Detect which cell encompasses the target text, then output its [X, Y] center coordinate. 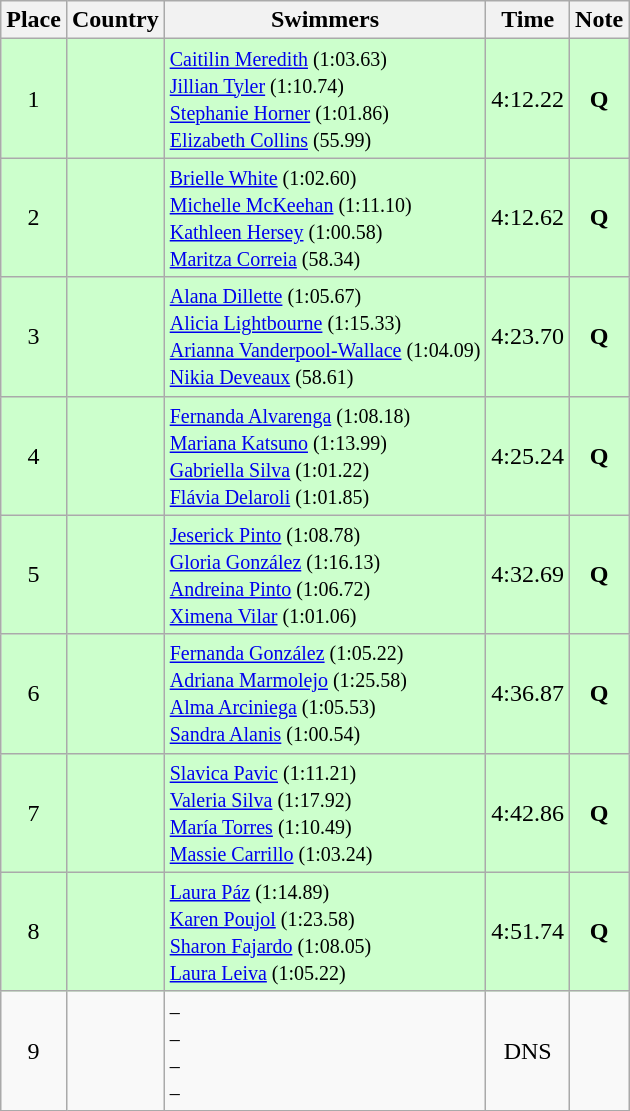
Place [34, 20]
Alana Dillette (1:05.67) Alicia Lightbourne (1:15.33) Arianna Vanderpool-Wallace (1:04.09) Nikia Deveaux (58.61) [325, 336]
Slavica Pavic (1:11.21) Valeria Silva (1:17.92) María Torres (1:10.49) Massie Carrillo (1:03.24) [325, 812]
Note [600, 20]
6 [34, 694]
4:32.69 [528, 574]
8 [34, 932]
Laura Páz (1:14.89) Karen Poujol (1:23.58) Sharon Fajardo (1:08.05) Laura Leiva (1:05.22) [325, 932]
Caitilin Meredith (1:03.63) Jillian Tyler (1:10.74) Stephanie Horner (1:01.86) Elizabeth Collins (55.99) [325, 98]
4:12.22 [528, 98]
4:51.74 [528, 932]
Jeserick Pinto (1:08.78) Gloria González (1:16.13) Andreina Pinto (1:06.72) Ximena Vilar (1:01.06) [325, 574]
Time [528, 20]
4:42.86 [528, 812]
9 [34, 1050]
1 [34, 98]
Swimmers [325, 20]
Fernanda Alvarenga (1:08.18) Mariana Katsuno (1:13.99) Gabriella Silva (1:01.22) Flávia Delaroli (1:01.85) [325, 456]
Country [115, 20]
DNS [528, 1050]
Brielle White (1:02.60) Michelle McKeehan (1:11.10) Kathleen Hersey (1:00.58) Maritza Correia (58.34) [325, 218]
7 [34, 812]
3 [34, 336]
4:12.62 [528, 218]
2 [34, 218]
4 [34, 456]
4:23.70 [528, 336]
4:36.87 [528, 694]
– – – – [325, 1050]
5 [34, 574]
Fernanda González (1:05.22) Adriana Marmolejo (1:25.58) Alma Arciniega (1:05.53) Sandra Alanis (1:00.54) [325, 694]
4:25.24 [528, 456]
